Search for the cell housing the specified text and yield its [x, y] center coordinate. 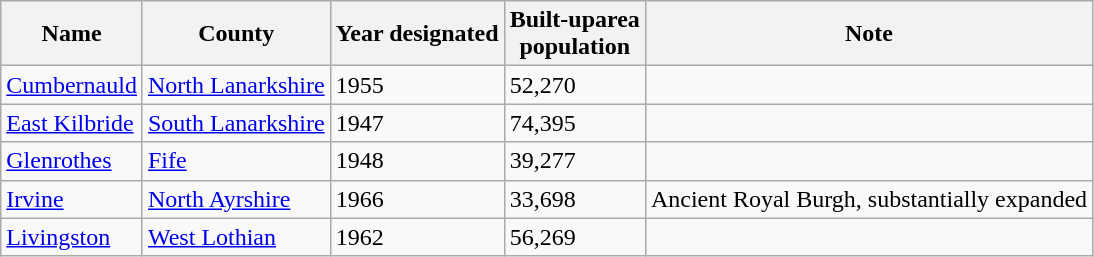
1966 [417, 199]
Irvine [72, 199]
56,269 [574, 237]
1948 [417, 161]
North Ayrshire [236, 199]
Ancient Royal Burgh, substantially expanded [868, 199]
Cumbernauld [72, 85]
52,270 [574, 85]
Fife [236, 161]
39,277 [574, 161]
North Lanarkshire [236, 85]
33,698 [574, 199]
Year designated [417, 34]
South Lanarkshire [236, 123]
Built‑uparea population [574, 34]
West Lothian [236, 237]
Name [72, 34]
East Kilbride [72, 123]
1962 [417, 237]
1955 [417, 85]
1947 [417, 123]
Glenrothes [72, 161]
74,395 [574, 123]
Livingston [72, 237]
County [236, 34]
Note [868, 34]
